Output the [x, y] coordinate of the center of the cell containing the given text.  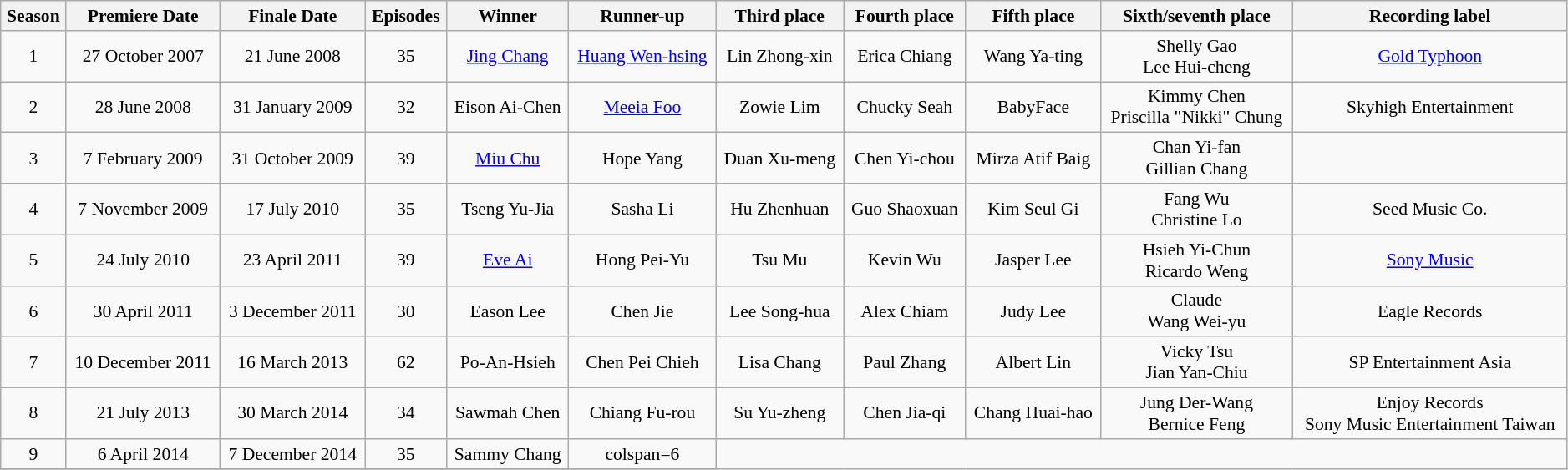
31 October 2009 [292, 159]
5 [33, 260]
Guo Shaoxuan [905, 209]
30 April 2011 [143, 311]
24 July 2010 [143, 260]
2 [33, 107]
Season [33, 16]
27 October 2007 [143, 57]
Mirza Atif Baig [1033, 159]
Kim Seul Gi [1033, 209]
Eagle Records [1430, 311]
Duan Xu-meng [780, 159]
7 February 2009 [143, 159]
Albert Lin [1033, 362]
Fifth place [1033, 16]
32 [406, 107]
Winner [508, 16]
9 [33, 454]
Hsieh Yi-Chun Ricardo Weng [1196, 260]
Chiang Fu-rou [642, 414]
Enjoy RecordsSony Music Entertainment Taiwan [1430, 414]
6 April 2014 [143, 454]
Paul Zhang [905, 362]
21 June 2008 [292, 57]
Runner-up [642, 16]
Episodes [406, 16]
Shelly GaoLee Hui-cheng [1196, 57]
7 [33, 362]
8 [33, 414]
Gold Typhoon [1430, 57]
16 March 2013 [292, 362]
Jasper Lee [1033, 260]
ClaudeWang Wei-yu [1196, 311]
Sony Music [1430, 260]
Chen Yi-chou [905, 159]
3 December 2011 [292, 311]
Jung Der-WangBernice Feng [1196, 414]
4 [33, 209]
Sawmah Chen [508, 414]
Hu Zhenhuan [780, 209]
Tsu Mu [780, 260]
Chucky Seah [905, 107]
3 [33, 159]
Lee Song-hua [780, 311]
62 [406, 362]
Finale Date [292, 16]
Lin Zhong-xin [780, 57]
17 July 2010 [292, 209]
23 April 2011 [292, 260]
Eve Ai [508, 260]
Miu Chu [508, 159]
Vicky TsuJian Yan-Chiu [1196, 362]
Tseng Yu-Jia [508, 209]
Fang WuChristine Lo [1196, 209]
7 November 2009 [143, 209]
1 [33, 57]
30 [406, 311]
Chen Jia-qi [905, 414]
Sasha Li [642, 209]
Chan Yi-fan Gillian Chang [1196, 159]
colspan=6 [642, 454]
7 December 2014 [292, 454]
Hong Pei-Yu [642, 260]
Huang Wen-hsing [642, 57]
Third place [780, 16]
Hope Yang [642, 159]
10 December 2011 [143, 362]
Alex Chiam [905, 311]
BabyFace [1033, 107]
Zowie Lim [780, 107]
SP Entertainment Asia [1430, 362]
Chen Pei Chieh [642, 362]
28 June 2008 [143, 107]
Judy Lee [1033, 311]
Chen Jie [642, 311]
31 January 2009 [292, 107]
Jing Chang [508, 57]
21 July 2013 [143, 414]
Recording label [1430, 16]
Erica Chiang [905, 57]
Su Yu-zheng [780, 414]
Chang Huai-hao [1033, 414]
Fourth place [905, 16]
6 [33, 311]
Skyhigh Entertainment [1430, 107]
Lisa Chang [780, 362]
Sammy Chang [508, 454]
Premiere Date [143, 16]
Eison Ai-Chen [508, 107]
Wang Ya-ting [1033, 57]
34 [406, 414]
Kimmy Chen Priscilla "Nikki" Chung [1196, 107]
30 March 2014 [292, 414]
Seed Music Co. [1430, 209]
Meeia Foo [642, 107]
Sixth/seventh place [1196, 16]
Po-An-Hsieh [508, 362]
Kevin Wu [905, 260]
Eason Lee [508, 311]
